Capture the cell that displays the provided text and extract its [X, Y] central coordinate. 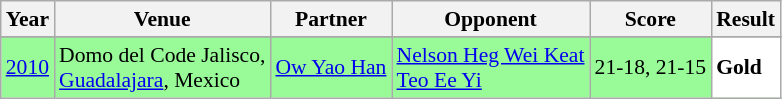
Ow Yao Han [330, 68]
2010 [28, 68]
Opponent [491, 19]
Gold [746, 68]
Year [28, 19]
Partner [330, 19]
Nelson Heg Wei Keat Teo Ee Yi [491, 68]
Domo del Code Jalisco,Guadalajara, Mexico [162, 68]
Result [746, 19]
Score [651, 19]
21-18, 21-15 [651, 68]
Venue [162, 19]
